For the text-containing cell, return its midpoint in [x, y] coordinate format. 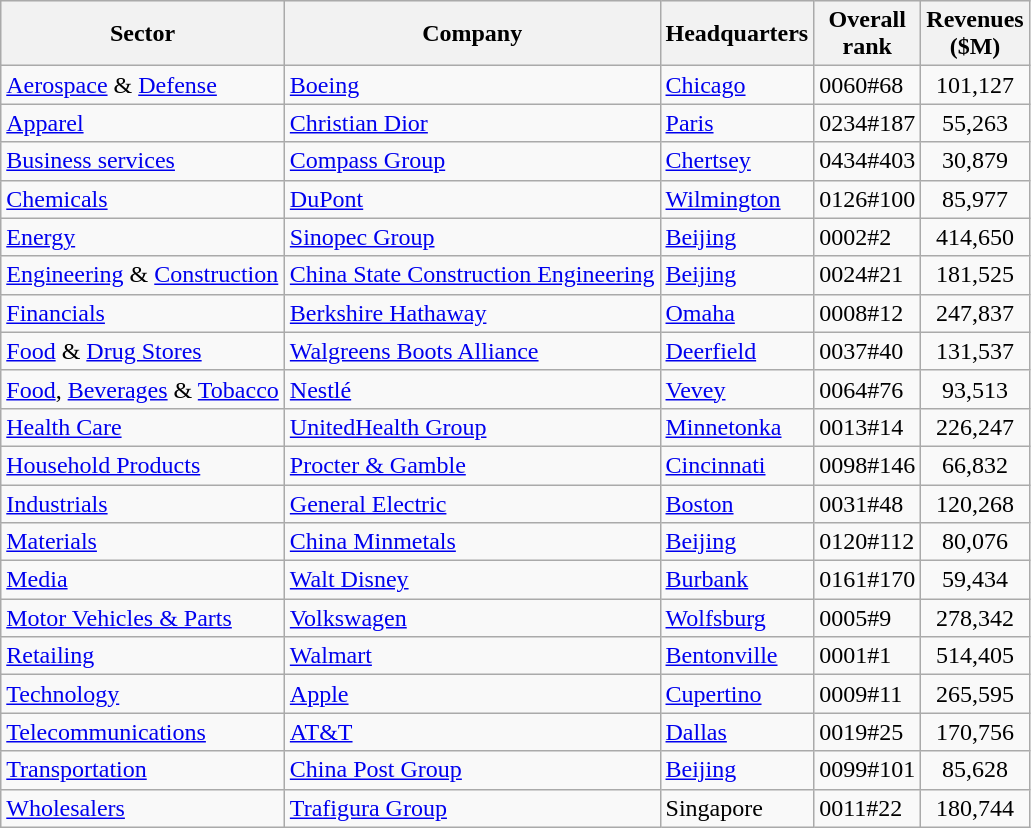
Compass Group [472, 161]
Boeing [472, 85]
Walt Disney [472, 580]
Wholesalers [143, 808]
Wolfsburg [737, 618]
Headquarters [737, 34]
85,628 [975, 770]
55,263 [975, 123]
Chicago [737, 85]
Apple [472, 694]
Overall rank [868, 34]
Energy [143, 237]
China Minmetals [472, 542]
AT&T [472, 732]
Revenues ($M) [975, 34]
0008#12 [868, 313]
Business services [143, 161]
0434#403 [868, 161]
Singapore [737, 808]
Walgreens Boots Alliance [472, 351]
Christian Dior [472, 123]
101,127 [975, 85]
General Electric [472, 503]
Cincinnati [737, 465]
Chemicals [143, 199]
0009#11 [868, 694]
Berkshire Hathaway [472, 313]
59,434 [975, 580]
0011#22 [868, 808]
0002#2 [868, 237]
Vevey [737, 389]
278,342 [975, 618]
Deerfield [737, 351]
Burbank [737, 580]
Health Care [143, 427]
0024#21 [868, 275]
30,879 [975, 161]
Company [472, 34]
Media [143, 580]
80,076 [975, 542]
120,268 [975, 503]
0098#146 [868, 465]
Industrials [143, 503]
265,595 [975, 694]
181,525 [975, 275]
Volkswagen [472, 618]
66,832 [975, 465]
Procter & Gamble [472, 465]
Sinopec Group [472, 237]
0064#76 [868, 389]
Paris [737, 123]
85,977 [975, 199]
Food & Drug Stores [143, 351]
UnitedHealth Group [472, 427]
0120#112 [868, 542]
0019#25 [868, 732]
180,744 [975, 808]
Dallas [737, 732]
Cupertino [737, 694]
Nestlé [472, 389]
Bentonville [737, 656]
Aerospace & Defense [143, 85]
Materials [143, 542]
Wilmington [737, 199]
Walmart [472, 656]
0031#48 [868, 503]
Engineering & Construction [143, 275]
0005#9 [868, 618]
0060#68 [868, 85]
Chertsey [737, 161]
Boston [737, 503]
93,513 [975, 389]
Sector [143, 34]
Food, Beverages & Tobacco [143, 389]
226,247 [975, 427]
0126#100 [868, 199]
514,405 [975, 656]
China Post Group [472, 770]
414,650 [975, 237]
Retailing [143, 656]
Motor Vehicles & Parts [143, 618]
247,837 [975, 313]
DuPont [472, 199]
Trafigura Group [472, 808]
Household Products [143, 465]
0037#40 [868, 351]
Technology [143, 694]
China State Construction Engineering [472, 275]
0161#170 [868, 580]
170,756 [975, 732]
0001#1 [868, 656]
0013#14 [868, 427]
Financials [143, 313]
Apparel [143, 123]
Minnetonka [737, 427]
131,537 [975, 351]
Transportation [143, 770]
0234#187 [868, 123]
0099#101 [868, 770]
Telecommunications [143, 732]
Omaha [737, 313]
